For the text-containing cell, return its midpoint in [X, Y] coordinate format. 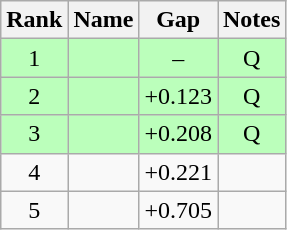
+0.221 [178, 172]
Notes [252, 20]
3 [34, 134]
1 [34, 58]
Gap [178, 20]
+0.208 [178, 134]
+0.123 [178, 96]
5 [34, 210]
+0.705 [178, 210]
– [178, 58]
4 [34, 172]
Rank [34, 20]
Name [104, 20]
2 [34, 96]
